Determine the [x, y] coordinate at the center of the cell enclosing the given text.  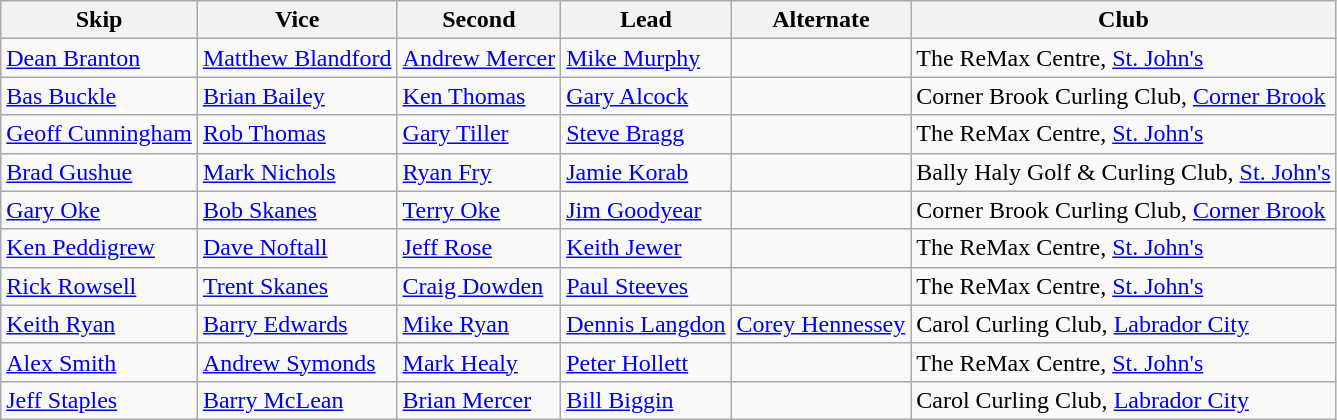
Jamie Korab [646, 172]
Skip [100, 20]
Barry Edwards [297, 324]
Brian Bailey [297, 96]
Club [1124, 20]
Gary Tiller [479, 134]
Mike Murphy [646, 58]
Matthew Blandford [297, 58]
Jim Goodyear [646, 210]
Andrew Mercer [479, 58]
Gary Alcock [646, 96]
Bob Skanes [297, 210]
Brian Mercer [479, 400]
Geoff Cunningham [100, 134]
Craig Dowden [479, 286]
Bally Haly Golf & Curling Club, St. John's [1124, 172]
Steve Bragg [646, 134]
Mike Ryan [479, 324]
Keith Jewer [646, 248]
Bill Biggin [646, 400]
Paul Steeves [646, 286]
Vice [297, 20]
Bas Buckle [100, 96]
Rob Thomas [297, 134]
Keith Ryan [100, 324]
Jeff Staples [100, 400]
Ken Thomas [479, 96]
Lead [646, 20]
Dean Branton [100, 58]
Rick Rowsell [100, 286]
Terry Oke [479, 210]
Second [479, 20]
Alternate [821, 20]
Andrew Symonds [297, 362]
Jeff Rose [479, 248]
Alex Smith [100, 362]
Trent Skanes [297, 286]
Corey Hennessey [821, 324]
Brad Gushue [100, 172]
Dennis Langdon [646, 324]
Barry McLean [297, 400]
Gary Oke [100, 210]
Mark Nichols [297, 172]
Peter Hollett [646, 362]
Mark Healy [479, 362]
Ken Peddigrew [100, 248]
Ryan Fry [479, 172]
Dave Noftall [297, 248]
